Scan for the cell matching the given text and deliver its (x, y) coordinate at center. 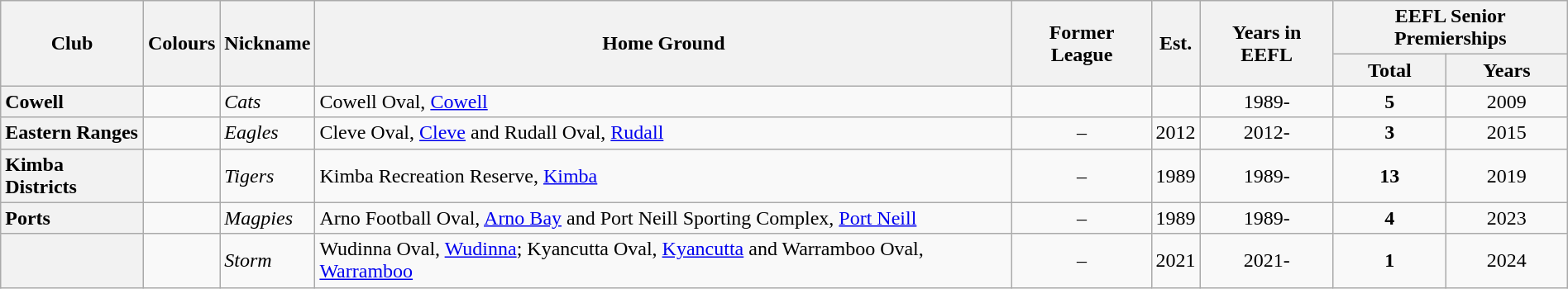
Eagles (268, 133)
Kimba Districts (73, 175)
2009 (1507, 102)
Wudinna Oval, Wudinna; Kyancutta Oval, Kyancutta and Warramboo Oval, Warramboo (663, 261)
Cowell Oval, Cowell (663, 102)
Cleve Oval, Cleve and Rudall Oval, Rudall (663, 133)
Arno Football Oval, Arno Bay and Port Neill Sporting Complex, Port Neill (663, 218)
EEFL Senior Premierships (1451, 28)
Home Ground (663, 43)
2012- (1267, 133)
2021 (1176, 261)
Total (1389, 70)
Tigers (268, 175)
1 (1389, 261)
2023 (1507, 218)
Kimba Recreation Reserve, Kimba (663, 175)
Former League (1082, 43)
Club (73, 43)
Cats (268, 102)
13 (1389, 175)
4 (1389, 218)
2019 (1507, 175)
Years in EEFL (1267, 43)
5 (1389, 102)
Colours (181, 43)
Magpies (268, 218)
2015 (1507, 133)
Ports (73, 218)
2021- (1267, 261)
Eastern Ranges (73, 133)
Years (1507, 70)
Nickname (268, 43)
3 (1389, 133)
Cowell (73, 102)
2024 (1507, 261)
2012 (1176, 133)
Storm (268, 261)
Est. (1176, 43)
